Locate the cell with the specified text and output its (X, Y) center coordinate. 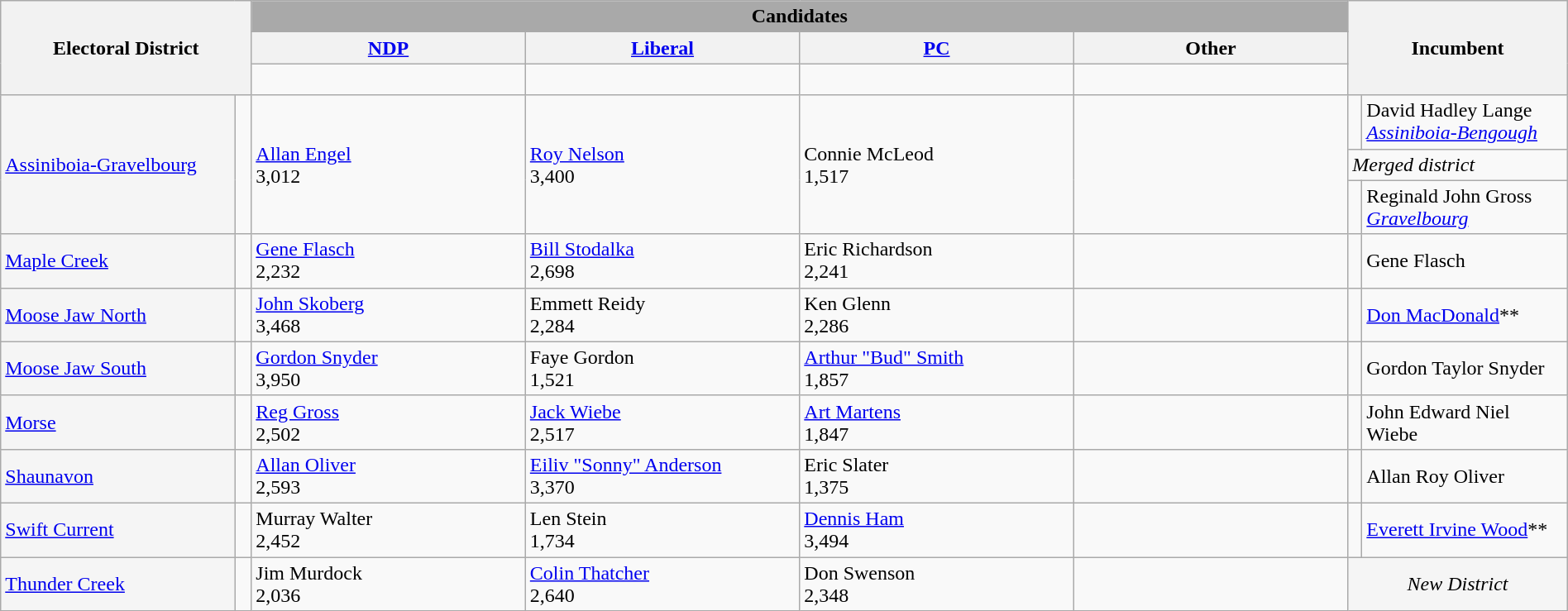
NDP (389, 48)
Murray Walter2,452 (389, 529)
Gene Flasch2,232 (389, 261)
Eiliv "Sonny" Anderson3,370 (662, 476)
New District (1457, 584)
Thunder Creek (117, 584)
Maple Creek (117, 261)
Moose Jaw North (117, 314)
Colin Thatcher2,640 (662, 584)
Faye Gordon1,521 (662, 369)
Merged district (1457, 165)
Everett Irvine Wood** (1465, 529)
Moose Jaw South (117, 369)
John Skoberg3,468 (389, 314)
Shaunavon (117, 476)
Dennis Ham3,494 (937, 529)
Arthur "Bud" Smith1,857 (937, 369)
Allan Roy Oliver (1465, 476)
Liberal (662, 48)
John Edward Niel Wiebe (1465, 422)
Electoral District (126, 48)
Reginald John GrossGravelbourg (1465, 207)
Don MacDonald** (1465, 314)
Gordon Snyder3,950 (389, 369)
PC (937, 48)
Len Stein1,734 (662, 529)
David Hadley LangeAssiniboia-Bengough (1465, 122)
Eric Richardson2,241 (937, 261)
Swift Current (117, 529)
Jim Murdock2,036 (389, 584)
Don Swenson2,348 (937, 584)
Gordon Taylor Snyder (1465, 369)
Morse (117, 422)
Other (1211, 48)
Candidates (800, 17)
Incumbent (1457, 48)
Jack Wiebe2,517 (662, 422)
Ken Glenn2,286 (937, 314)
Art Martens1,847 (937, 422)
Gene Flasch (1465, 261)
Allan Engel3,012 (389, 165)
Connie McLeod1,517 (937, 165)
Assiniboia-Gravelbourg (117, 165)
Roy Nelson3,400 (662, 165)
Allan Oliver2,593 (389, 476)
Eric Slater1,375 (937, 476)
Reg Gross2,502 (389, 422)
Bill Stodalka2,698 (662, 261)
Emmett Reidy2,284 (662, 314)
